Provide the (x, y) coordinate of the cell's center where the given text is located.  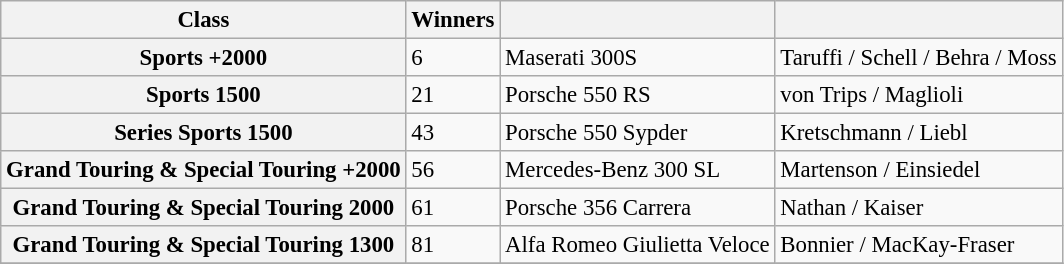
61 (453, 208)
Martenson / Einsiedel (918, 170)
21 (453, 95)
Winners (453, 20)
Sports 1500 (204, 95)
6 (453, 58)
Kretschmann / Liebl (918, 133)
Alfa Romeo Giulietta Veloce (638, 245)
Porsche 550 RS (638, 95)
Porsche 550 Sypder (638, 133)
81 (453, 245)
Bonnier / MacKay-Fraser (918, 245)
43 (453, 133)
Class (204, 20)
Grand Touring & Special Touring +2000 (204, 170)
56 (453, 170)
Series Sports 1500 (204, 133)
von Trips / Maglioli (918, 95)
Grand Touring & Special Touring 1300 (204, 245)
Nathan / Kaiser (918, 208)
Sports +2000 (204, 58)
Mercedes-Benz 300 SL (638, 170)
Maserati 300S (638, 58)
Taruffi / Schell / Behra / Moss (918, 58)
Porsche 356 Carrera (638, 208)
Grand Touring & Special Touring 2000 (204, 208)
